Provide the (X, Y) coordinate of the cell's center where the given text is located.  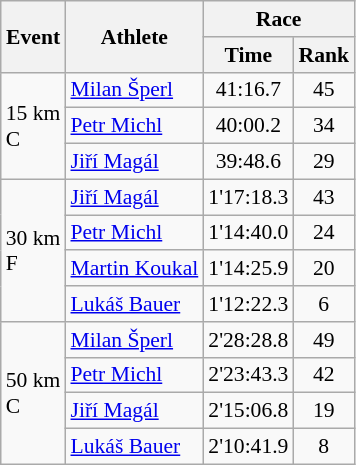
Event (34, 36)
40:00.2 (248, 126)
24 (324, 233)
1'12:22.3 (248, 304)
2'23:43.3 (248, 375)
Time (248, 55)
Athlete (134, 36)
2'15:06.8 (248, 411)
30 km F (34, 250)
43 (324, 197)
49 (324, 340)
45 (324, 90)
Race (278, 19)
1'14:40.0 (248, 233)
Rank (324, 55)
34 (324, 126)
15 km C (34, 126)
1'14:25.9 (248, 269)
42 (324, 375)
2'28:28.8 (248, 340)
39:48.6 (248, 162)
41:16.7 (248, 90)
1'17:18.3 (248, 197)
6 (324, 304)
19 (324, 411)
2'10:41.9 (248, 447)
8 (324, 447)
50 km C (34, 393)
Martin Koukal (134, 269)
29 (324, 162)
20 (324, 269)
